Output the (X, Y) coordinate of the center of the cell containing the given text.  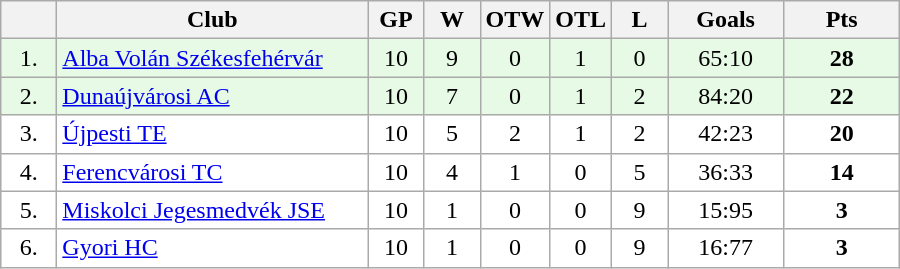
22 (842, 96)
W (452, 20)
1. (29, 58)
4. (29, 172)
16:77 (726, 248)
5. (29, 210)
Goals (726, 20)
Miskolci Jegesmedvék JSE (212, 210)
36:33 (726, 172)
OTL (581, 20)
15:95 (726, 210)
L (640, 20)
7 (452, 96)
42:23 (726, 134)
28 (842, 58)
Dunaújvárosi AC (212, 96)
65:10 (726, 58)
Alba Volán Székesfehérvár (212, 58)
4 (452, 172)
2. (29, 96)
Gyori HC (212, 248)
Újpesti TE (212, 134)
Ferencvárosi TC (212, 172)
6. (29, 248)
Club (212, 20)
GP (396, 20)
3. (29, 134)
20 (842, 134)
14 (842, 172)
Pts (842, 20)
84:20 (726, 96)
OTW (515, 20)
